Search for the cell housing the specified text and yield its [X, Y] center coordinate. 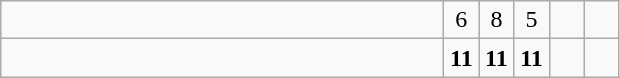
6 [462, 20]
5 [532, 20]
8 [496, 20]
